Pinpoint the cell where the given text exists, returning its (X, Y) midpoint coordinate. 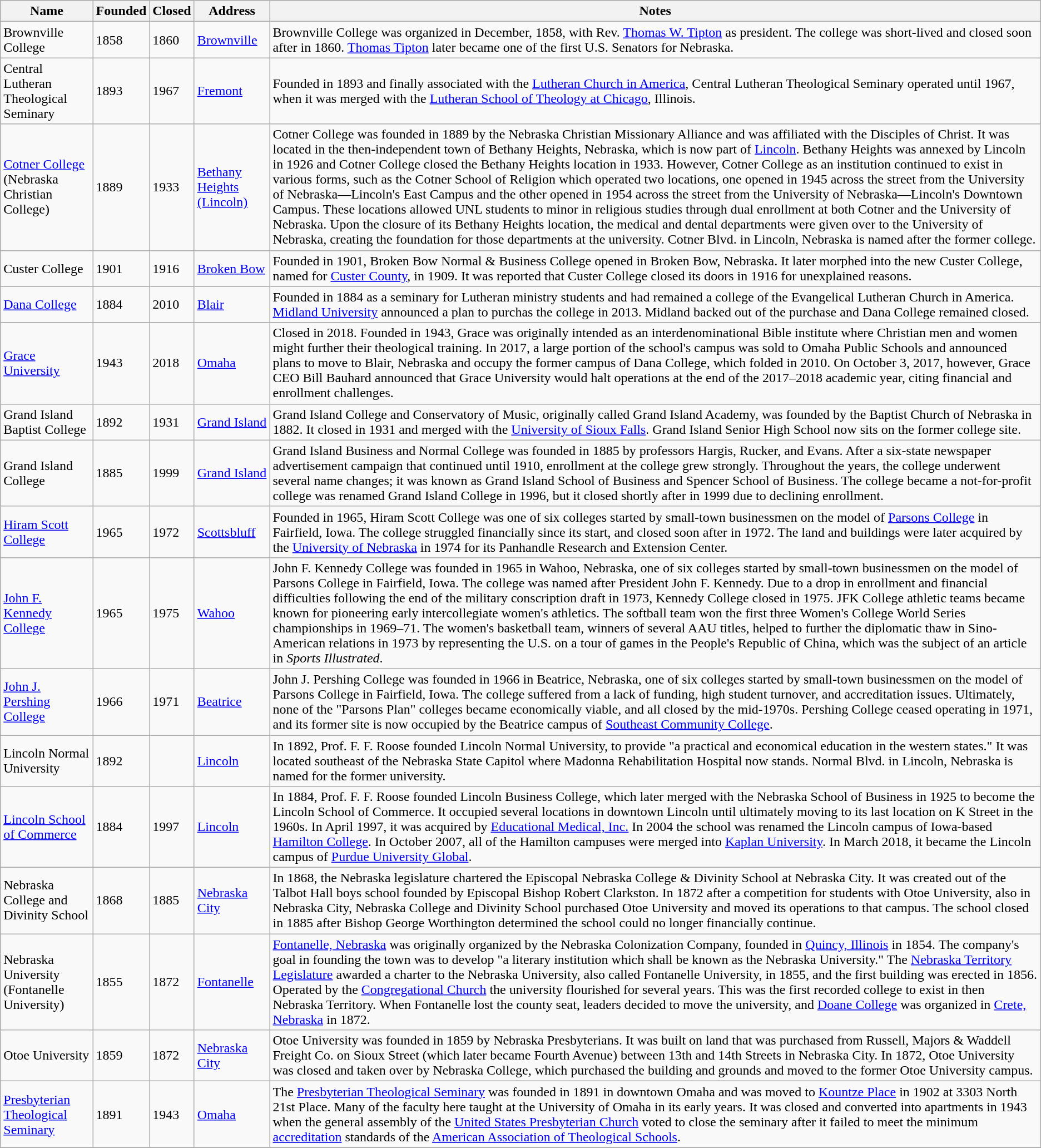
1889 (121, 187)
1972 (172, 532)
Presbyterian Theological Seminary (47, 1115)
Dana College (47, 305)
Address (232, 11)
Lincoln Normal University (47, 761)
1933 (172, 187)
Fontanelle (232, 982)
Blair (232, 305)
1901 (121, 268)
Name (47, 11)
1859 (121, 1056)
Wahoo (232, 613)
Grand Island Baptist College (47, 422)
Notes (655, 11)
2018 (172, 363)
Grand Island College (47, 473)
1997 (172, 827)
Custer College (47, 268)
Fremont (232, 91)
Grace University (47, 363)
Founded (121, 11)
Hiram Scott College (47, 532)
Brownville (232, 40)
John F. Kennedy College (47, 613)
Beatrice (232, 702)
1975 (172, 613)
1868 (121, 901)
Lincoln School of Commerce (47, 827)
Nebraska College and Divinity School (47, 901)
1916 (172, 268)
Scottsbluff (232, 532)
1858 (121, 40)
Cotner College (Nebraska Christian College) (47, 187)
Broken Bow (232, 268)
1860 (172, 40)
1931 (172, 422)
Otoe University (47, 1056)
1999 (172, 473)
Closed (172, 11)
1855 (121, 982)
Nebraska University (Fontanelle University) (47, 982)
Central Lutheran Theological Seminary (47, 91)
1893 (121, 91)
1971 (172, 702)
2010 (172, 305)
John J. Pershing College (47, 702)
1967 (172, 91)
Brownville College (47, 40)
1891 (121, 1115)
Bethany Heights (Lincoln) (232, 187)
1966 (121, 702)
